Identify which cell holds the provided text, then report its [x, y] central coordinate. 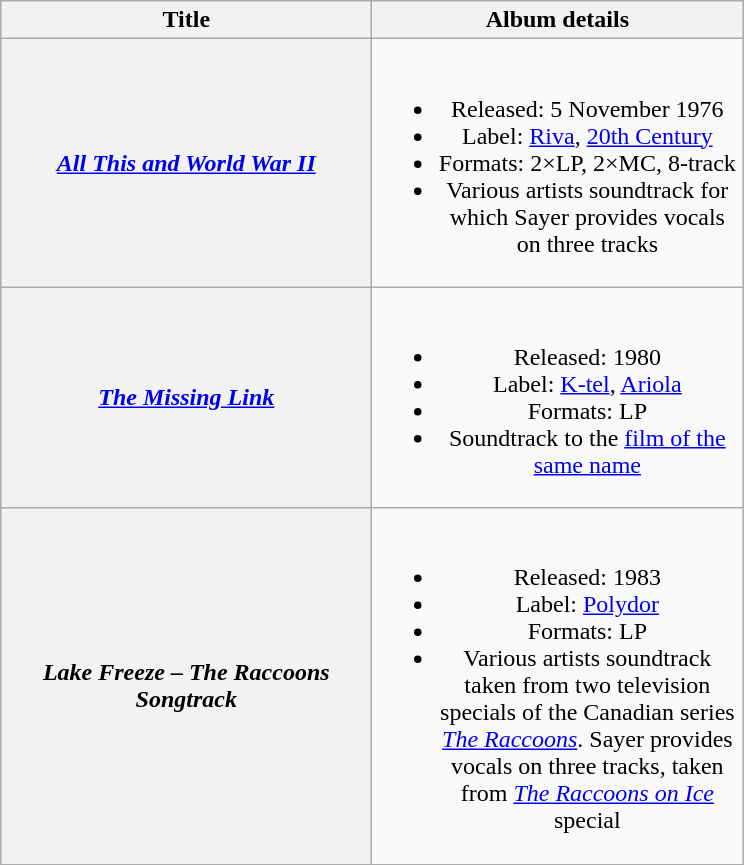
Released: 1980Label: K-tel, AriolaFormats: LPSoundtrack to the film of the same name [558, 398]
The Missing Link [186, 398]
Album details [558, 20]
Title [186, 20]
Lake Freeze – The Raccoons Songtrack [186, 686]
All This and World War II [186, 163]
